Extract the [x, y] coordinate from the center of the cell holding the provided text.  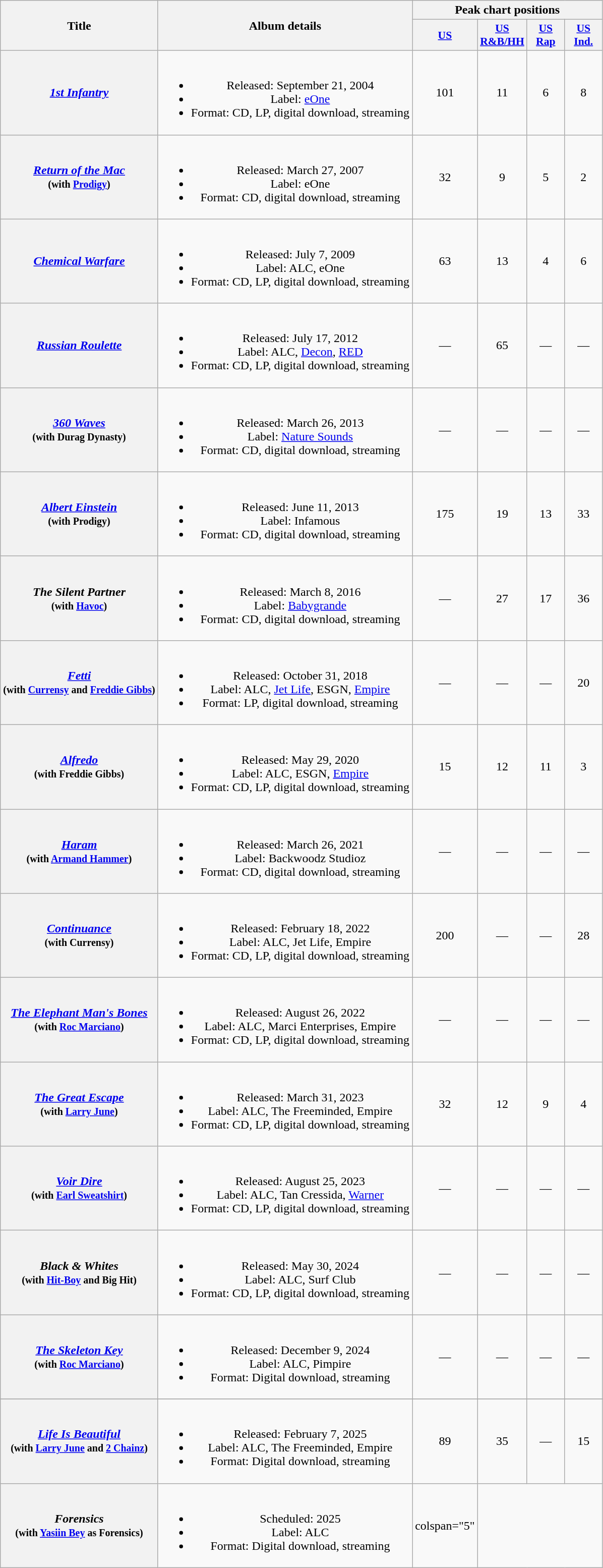
Peak chart positions [507, 10]
Alfredo(with Freddie Gibbs) [80, 767]
8 [584, 93]
Haram(with Armand Hammer) [80, 852]
USR&B/HH [502, 35]
19 [502, 514]
The Great Escape(with Larry June) [80, 1104]
Black & Whites(with Hit-Boy and Big Hit) [80, 1272]
Title [80, 25]
33 [584, 514]
5 [546, 177]
Released: May 29, 2020Label: ALC, ESGN, EmpireFormat: CD, LP, digital download, streaming [285, 767]
The Silent Partner(with Havoc) [80, 598]
65 [502, 345]
Released: March 26, 2013Label: Nature SoundsFormat: CD, digital download, streaming [285, 430]
Released: March 26, 2021Label: Backwoodz StudiozFormat: CD, digital download, streaming [285, 852]
colspan="5" [445, 1526]
Released: March 27, 2007Label: eOneFormat: CD, digital download, streaming [285, 177]
Released: September 21, 2004Label: eOneFormat: CD, LP, digital download, streaming [285, 93]
Continuance(with Currensy) [80, 935]
17 [546, 598]
Fetti(with Currensy and Freddie Gibbs) [80, 682]
360 Waves(with Durag Dynasty) [80, 430]
Released: May 30, 2024Label: ALC, Surf ClubFormat: CD, LP, digital download, streaming [285, 1272]
Chemical Warfare [80, 261]
US [445, 35]
Released: March 31, 2023Label: ALC, The Freeminded, EmpireFormat: CD, LP, digital download, streaming [285, 1104]
36 [584, 598]
Released: December 9, 2024Label: ALC, PimpireFormat: Digital download, streaming [285, 1357]
28 [584, 935]
Return of the Mac(with Prodigy) [80, 177]
Albert Einstein(with Prodigy) [80, 514]
3 [584, 767]
2 [584, 177]
200 [445, 935]
89 [445, 1441]
Released: August 25, 2023Label: ALC, Tan Cressida, WarnerFormat: CD, LP, digital download, streaming [285, 1189]
Released: February 7, 2025Label: ALC, The Freeminded, EmpireFormat: Digital download, streaming [285, 1441]
63 [445, 261]
Forensics(with Yasiin Bey as Forensics) [80, 1526]
Album details [285, 25]
The Elephant Man's Bones(with Roc Marciano) [80, 1020]
Released: March 8, 2016Label: BabygrandeFormat: CD, digital download, streaming [285, 598]
USRap [546, 35]
20 [584, 682]
35 [502, 1441]
Released: July 7, 2009Label: ALC, eOneFormat: CD, LP, digital download, streaming [285, 261]
1st Infantry [80, 93]
USInd. [584, 35]
175 [445, 514]
Scheduled: 2025Label: ALCFormat: Digital download, streaming [285, 1526]
27 [502, 598]
Released: October 31, 2018Label: ALC, Jet Life, ESGN, EmpireFormat: LP, digital download, streaming [285, 682]
Life Is Beautiful(with Larry June and 2 Chainz) [80, 1441]
101 [445, 93]
The Skeleton Key(with Roc Marciano) [80, 1357]
Released: August 26, 2022Label: ALC, Marci Enterprises, EmpireFormat: CD, LP, digital download, streaming [285, 1020]
Voir Dire(with Earl Sweatshirt) [80, 1189]
Released: July 17, 2012Label: ALC, Decon, REDFormat: CD, LP, digital download, streaming [285, 345]
Russian Roulette [80, 345]
Released: February 18, 2022Label: ALC, Jet Life, EmpireFormat: CD, LP, digital download, streaming [285, 935]
Released: June 11, 2013Label: InfamousFormat: CD, digital download, streaming [285, 514]
